Determine the (x, y) coordinate at the center of the cell enclosing the given text.  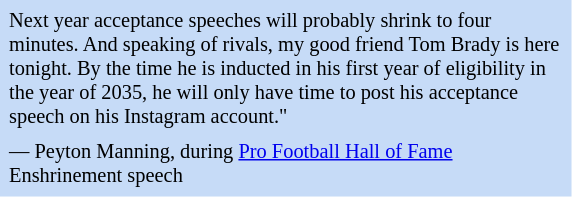
— Peyton Manning, during Pro Football Hall of Fame Enshrinement speech (286, 164)
